From the cell containing the given text, extract its center point as (x, y) coordinate. 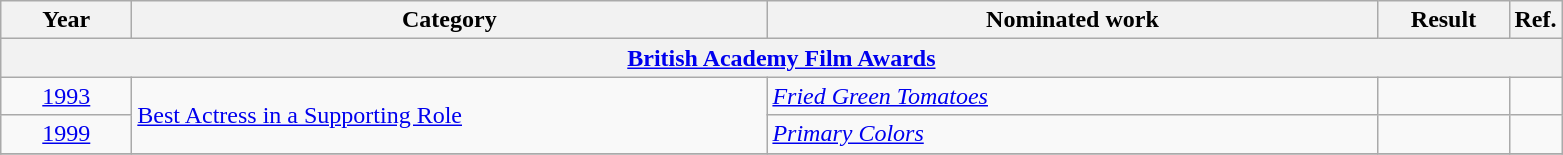
Result (1444, 20)
Primary Colors (1072, 134)
Best Actress in a Supporting Role (450, 115)
1993 (66, 96)
1999 (66, 134)
Ref. (1536, 20)
Year (66, 20)
Fried Green Tomatoes (1072, 96)
Nominated work (1072, 20)
British Academy Film Awards (782, 58)
Category (450, 20)
